Find where the given text appears and provide that cell's center as [X, Y] coordinate. 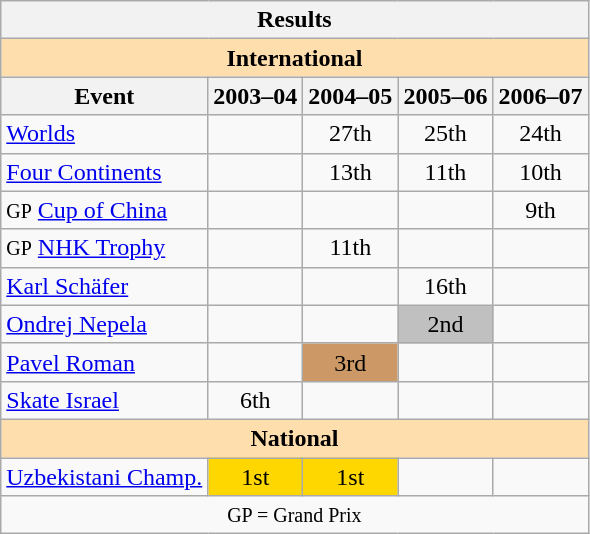
27th [350, 134]
Karl Schäfer [104, 286]
2003–04 [256, 96]
2004–05 [350, 96]
Ondrej Nepela [104, 324]
Uzbekistani Champ. [104, 477]
3rd [350, 362]
10th [540, 172]
GP = Grand Prix [294, 515]
National [294, 438]
Results [294, 20]
2006–07 [540, 96]
International [294, 58]
25th [446, 134]
GP Cup of China [104, 210]
Event [104, 96]
Four Continents [104, 172]
2005–06 [446, 96]
6th [256, 400]
16th [446, 286]
Pavel Roman [104, 362]
24th [540, 134]
Skate Israel [104, 400]
13th [350, 172]
GP NHK Trophy [104, 248]
Worlds [104, 134]
9th [540, 210]
2nd [446, 324]
